Return the (X, Y) coordinate for the center point of the cell that contains the specified text.  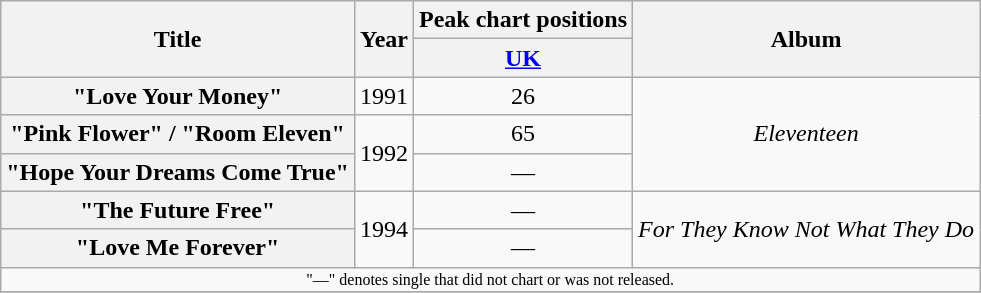
UK (524, 58)
"Love Your Money" (178, 96)
"Pink Flower" / "Room Eleven" (178, 134)
Title (178, 39)
65 (524, 134)
"Love Me Forever" (178, 248)
1994 (384, 229)
"Hope Your Dreams Come True" (178, 172)
Peak chart positions (524, 20)
1992 (384, 153)
Album (806, 39)
"The Future Free" (178, 210)
"—" denotes single that did not chart or was not released. (490, 279)
For They Know Not What They Do (806, 229)
26 (524, 96)
Year (384, 39)
1991 (384, 96)
Eleventeen (806, 134)
